From the cell containing the given text, extract its center point as (x, y) coordinate. 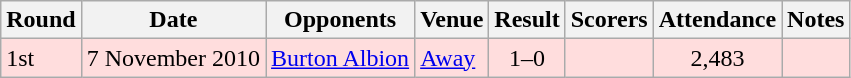
Venue (452, 20)
Result (527, 20)
1–0 (527, 58)
Burton Albion (340, 58)
Opponents (340, 20)
2,483 (717, 58)
Away (452, 58)
7 November 2010 (173, 58)
Scorers (609, 20)
1st (41, 58)
Date (173, 20)
Attendance (717, 20)
Notes (816, 20)
Round (41, 20)
